Detect which cell encompasses the target text, then output its (X, Y) center coordinate. 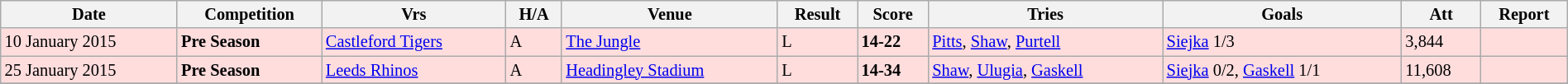
11,608 (1441, 70)
3,844 (1441, 42)
Castleford Tigers (414, 42)
The Jungle (670, 42)
10 January 2015 (89, 42)
14-34 (893, 70)
Att (1441, 14)
Shaw, Ulugia, Gaskell (1045, 70)
Headingley Stadium (670, 70)
Competition (250, 14)
H/A (534, 14)
14-22 (893, 42)
Pitts, Shaw, Purtell (1045, 42)
Venue (670, 14)
Tries (1045, 14)
Date (89, 14)
25 January 2015 (89, 70)
Goals (1282, 14)
Leeds Rhinos (414, 70)
Result (817, 14)
Report (1525, 14)
Siejka 0/2, Gaskell 1/1 (1282, 70)
Vrs (414, 14)
Siejka 1/3 (1282, 42)
Score (893, 14)
